Identify which cell holds the provided text, then report its [x, y] central coordinate. 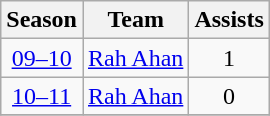
Season [42, 20]
0 [229, 96]
Assists [229, 20]
Team [135, 20]
1 [229, 58]
09–10 [42, 58]
10–11 [42, 96]
